Search for the cell housing the specified text and yield its [X, Y] center coordinate. 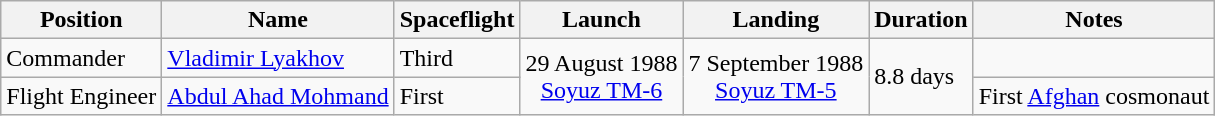
Name [278, 20]
Commander [82, 58]
Launch [602, 20]
8.8 days [921, 77]
First Afghan cosmonaut [1094, 96]
Duration [921, 20]
7 September 1988 Soyuz TM-5 [776, 77]
Landing [776, 20]
First [457, 96]
Spaceflight [457, 20]
Abdul Ahad Mohmand [278, 96]
Notes [1094, 20]
Flight Engineer [82, 96]
Vladimir Lyakhov [278, 58]
Position [82, 20]
29 August 1988 Soyuz TM-6 [602, 77]
Third [457, 58]
